Provide the [x, y] coordinate of the cell's center where the given text is located.  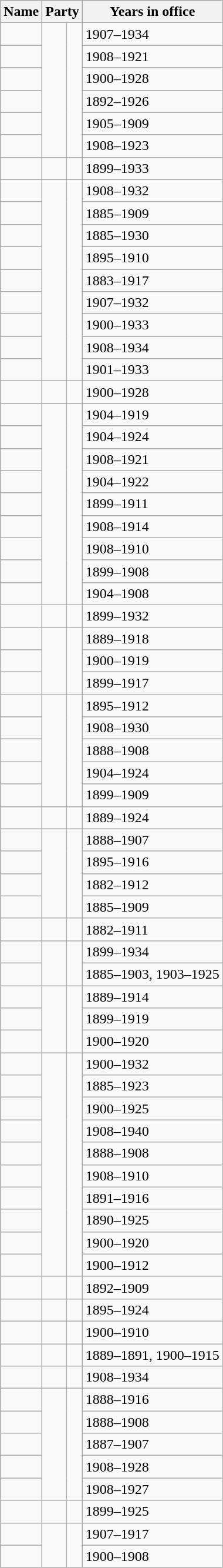
1900–1908 [153, 1556]
1899–1932 [153, 616]
1890–1925 [153, 1220]
1900–1919 [153, 661]
1908–1923 [153, 146]
1889–1891, 1900–1915 [153, 1355]
1895–1912 [153, 706]
1900–1932 [153, 1064]
1899–1908 [153, 571]
1885–1903, 1903–1925 [153, 974]
1907–1917 [153, 1534]
1900–1925 [153, 1109]
1887–1907 [153, 1444]
1905–1909 [153, 124]
1899–1919 [153, 1019]
1908–1927 [153, 1489]
1892–1909 [153, 1287]
Party [62, 12]
1883–1917 [153, 281]
1889–1914 [153, 997]
1899–1911 [153, 504]
Name [21, 12]
1900–1910 [153, 1332]
1908–1914 [153, 526]
Years in office [153, 12]
1908–1930 [153, 728]
1888–1916 [153, 1400]
1899–1925 [153, 1512]
1904–1919 [153, 415]
1888–1907 [153, 840]
1885–1923 [153, 1086]
1892–1926 [153, 101]
1899–1909 [153, 795]
1895–1916 [153, 862]
1908–1940 [153, 1131]
1908–1928 [153, 1467]
1904–1908 [153, 593]
1895–1910 [153, 258]
1899–1934 [153, 952]
1907–1932 [153, 303]
1895–1924 [153, 1310]
1907–1934 [153, 34]
1908–1932 [153, 191]
1901–1933 [153, 370]
1882–1911 [153, 929]
1899–1917 [153, 683]
1899–1933 [153, 168]
1891–1916 [153, 1198]
1900–1933 [153, 325]
1900–1912 [153, 1265]
1882–1912 [153, 885]
1889–1924 [153, 818]
1889–1918 [153, 638]
1885–1930 [153, 235]
1904–1922 [153, 482]
